Return the [x, y] coordinate for the center point of the cell that contains the specified text.  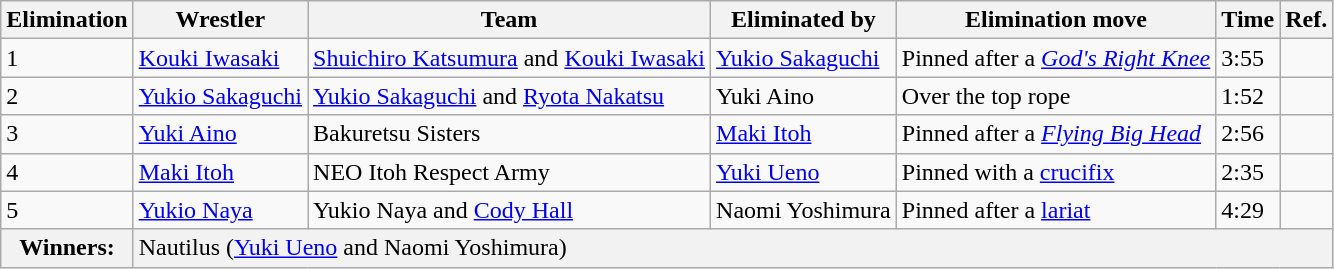
Winners: [67, 248]
1:52 [1248, 96]
Team [510, 20]
Pinned after a lariat [1056, 210]
3 [67, 134]
Naomi Yoshimura [804, 210]
Pinned after a God's Right Knee [1056, 58]
Pinned with a crucifix [1056, 172]
Wrestler [220, 20]
4:29 [1248, 210]
Elimination move [1056, 20]
Yuki Ueno [804, 172]
2:56 [1248, 134]
Yukio Naya and Cody Hall [510, 210]
Bakuretsu Sisters [510, 134]
Over the top rope [1056, 96]
NEO Itoh Respect Army [510, 172]
Ref. [1306, 20]
Kouki Iwasaki [220, 58]
Time [1248, 20]
4 [67, 172]
Shuichiro Katsumura and Kouki Iwasaki [510, 58]
1 [67, 58]
3:55 [1248, 58]
Eliminated by [804, 20]
Yukio Naya [220, 210]
2:35 [1248, 172]
Nautilus (Yuki Ueno and Naomi Yoshimura) [733, 248]
Yukio Sakaguchi and Ryota Nakatsu [510, 96]
Elimination [67, 20]
Pinned after a Flying Big Head [1056, 134]
2 [67, 96]
5 [67, 210]
